Provide the (x, y) coordinate of the cell's center where the given text is located.  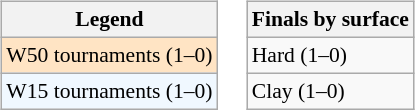
Finals by surface (330, 20)
Hard (1–0) (330, 55)
W15 tournaments (1–0) (109, 91)
Clay (1–0) (330, 91)
Legend (109, 20)
W50 tournaments (1–0) (109, 55)
